Return [x, y] of the center of cell containing provided text 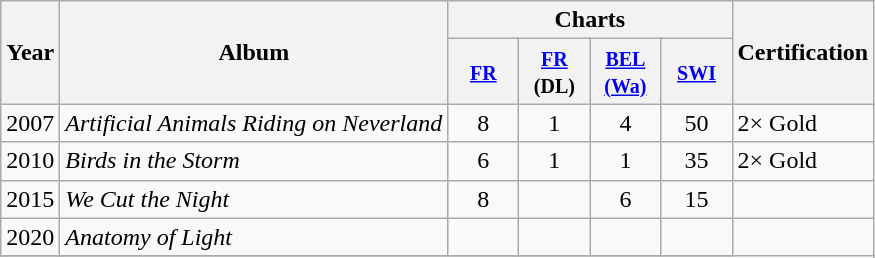
BEL (Wa) [626, 72]
4 [626, 123]
Artificial Animals Riding on Neverland [254, 123]
Charts [590, 20]
Album [254, 52]
Anatomy of Light [254, 237]
We Cut the Night [254, 199]
Certification [803, 52]
2015 [30, 199]
FR [484, 72]
15 [696, 199]
35 [696, 161]
2007 [30, 123]
50 [696, 123]
SWI [696, 72]
2020 [30, 237]
FR (DL) [554, 72]
Birds in the Storm [254, 161]
2010 [30, 161]
Year [30, 52]
